Return (X, Y) of the center of cell containing provided text 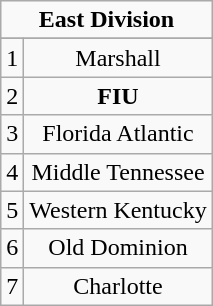
2 (12, 96)
Marshall (118, 58)
East Division (106, 20)
FIU (118, 96)
Western Kentucky (118, 210)
6 (12, 248)
Charlotte (118, 286)
5 (12, 210)
3 (12, 134)
1 (12, 58)
Middle Tennessee (118, 172)
Old Dominion (118, 248)
Florida Atlantic (118, 134)
7 (12, 286)
4 (12, 172)
